Return the [x, y] coordinate for the center point of the cell that contains the specified text.  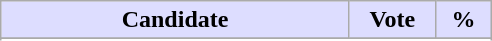
Vote [392, 20]
% [463, 20]
Candidate [176, 20]
